Detect which cell encompasses the target text, then output its (X, Y) center coordinate. 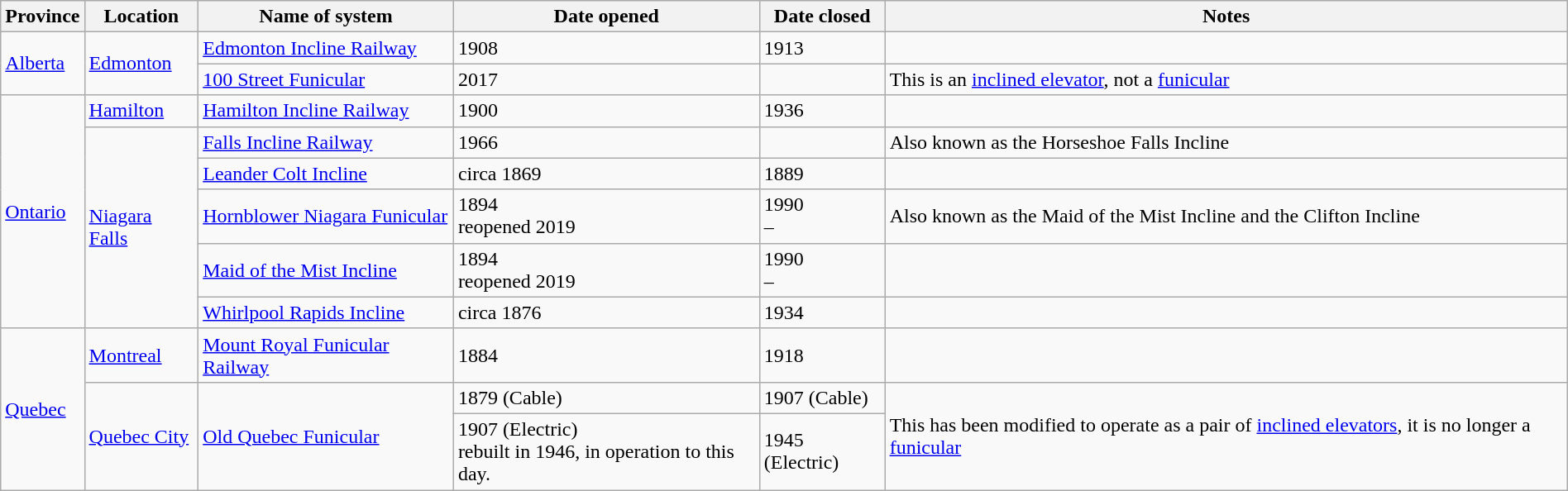
Ontario (43, 212)
Mount Royal Funicular Railway (326, 355)
2017 (606, 79)
Leander Colt Incline (326, 174)
1900 (606, 111)
1966 (606, 142)
1918 (822, 355)
1889 (822, 174)
1913 (822, 48)
Quebec City (141, 436)
1884 (606, 355)
Edmonton Incline Railway (326, 48)
1908 (606, 48)
Location (141, 17)
Date opened (606, 17)
1936 (822, 111)
Also known as the Maid of the Mist Incline and the Clifton Incline (1226, 217)
Name of system (326, 17)
Alberta (43, 64)
Also known as the Horseshoe Falls Incline (1226, 142)
This is an inclined elevator, not a funicular (1226, 79)
Hamilton (141, 111)
100 Street Funicular (326, 79)
Hamilton Incline Railway (326, 111)
Notes (1226, 17)
Hornblower Niagara Funicular (326, 217)
Montreal (141, 355)
Province (43, 17)
This has been modified to operate as a pair of inclined elevators, it is no longer a funicular (1226, 436)
1907 (Cable) (822, 398)
1934 (822, 312)
Maid of the Mist Incline (326, 269)
Edmonton (141, 64)
1907 (Electric)rebuilt in 1946, in operation to this day. (606, 451)
1945 (Electric) (822, 451)
Niagara Falls (141, 227)
circa 1876 (606, 312)
Falls Incline Railway (326, 142)
circa 1869 (606, 174)
Date closed (822, 17)
Old Quebec Funicular (326, 436)
1879 (Cable) (606, 398)
Quebec (43, 408)
Whirlpool Rapids Incline (326, 312)
